Return the [X, Y] coordinate for the center point of the cell that contains the specified text.  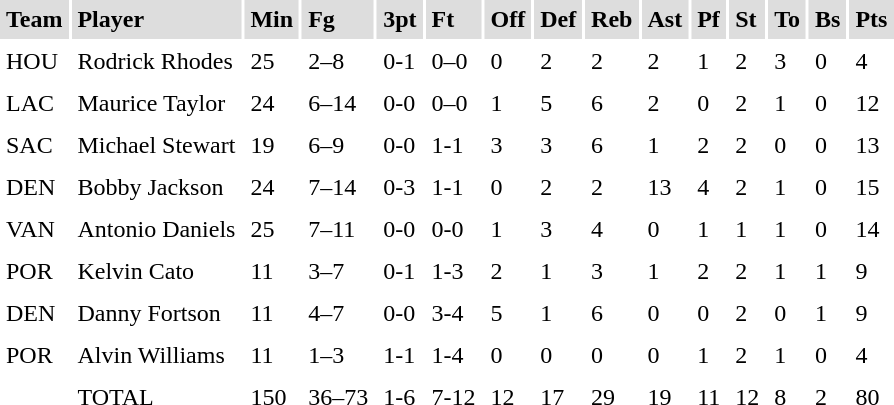
Min [272, 20]
Antonio Daniels [156, 230]
19 [272, 146]
St [747, 20]
6–9 [338, 146]
Alvin Williams [156, 356]
3pt [400, 20]
15 [871, 188]
4–7 [338, 314]
Pts [871, 20]
Kelvin Cato [156, 272]
HOU [34, 62]
Michael Stewart [156, 146]
7–11 [338, 230]
3–7 [338, 272]
3-4 [453, 314]
Bs [828, 20]
0-3 [400, 188]
2–8 [338, 62]
Ft [453, 20]
Off [508, 20]
Pf [708, 20]
1-4 [453, 356]
Ast [664, 20]
Bobby Jackson [156, 188]
Team [34, 20]
Rodrick Rhodes [156, 62]
12 [871, 104]
Player [156, 20]
Maurice Taylor [156, 104]
To [787, 20]
1–3 [338, 356]
Reb [612, 20]
LAC [34, 104]
7–14 [338, 188]
6–14 [338, 104]
Fg [338, 20]
SAC [34, 146]
Def [558, 20]
14 [871, 230]
1-3 [453, 272]
VAN [34, 230]
Danny Fortson [156, 314]
